Provide the (X, Y) coordinate of the cell's center where the given text is located.  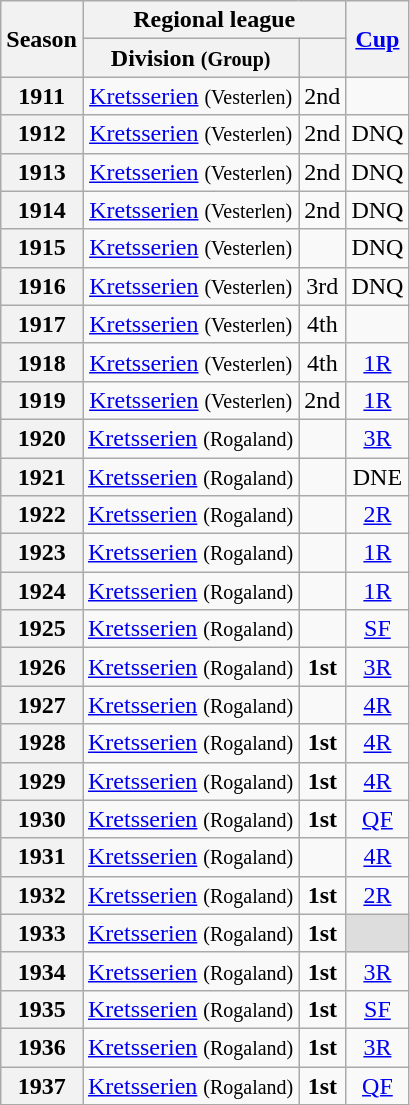
1927 (42, 705)
1914 (42, 210)
Regional league (214, 20)
1920 (42, 438)
1911 (42, 96)
1930 (42, 819)
1936 (42, 1047)
1926 (42, 667)
Season (42, 39)
1912 (42, 134)
1922 (42, 515)
Division (Group) (190, 58)
1921 (42, 477)
1929 (42, 781)
1937 (42, 1085)
1918 (42, 362)
1935 (42, 1009)
3rd (322, 286)
1933 (42, 933)
1931 (42, 857)
1924 (42, 591)
1928 (42, 743)
1917 (42, 324)
DNE (378, 477)
1923 (42, 553)
1925 (42, 629)
1932 (42, 895)
1934 (42, 971)
1916 (42, 286)
Cup (378, 39)
1919 (42, 400)
1913 (42, 172)
1915 (42, 248)
